Detect which cell encompasses the target text, then output its [X, Y] center coordinate. 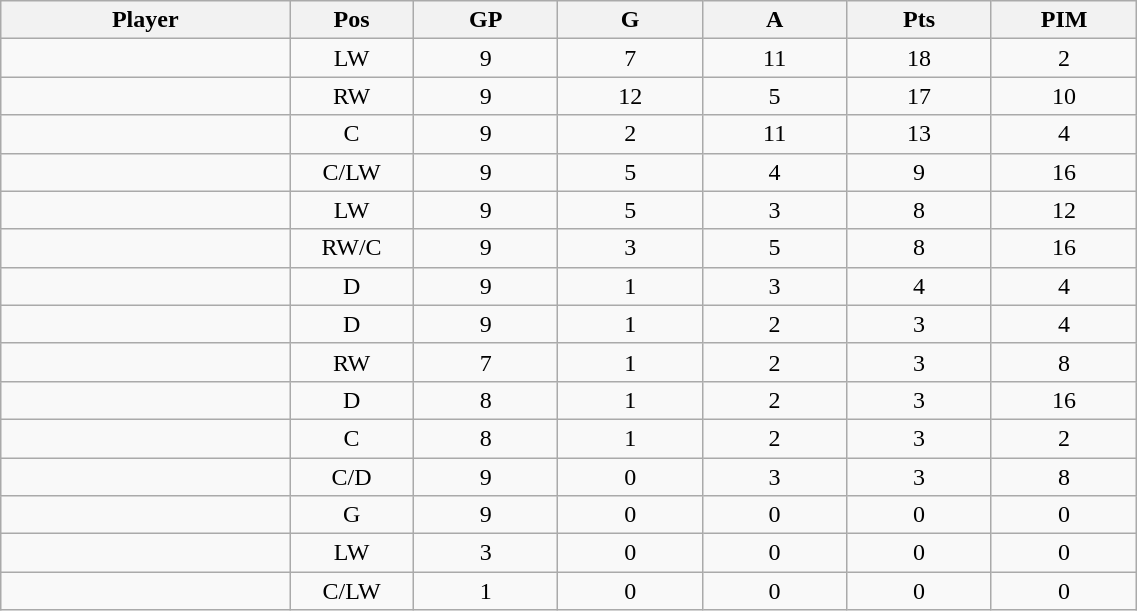
10 [1064, 96]
Pts [919, 20]
Player [146, 20]
A [774, 20]
RW/C [352, 248]
GP [485, 20]
Pos [352, 20]
PIM [1064, 20]
17 [919, 96]
13 [919, 134]
C/D [352, 477]
18 [919, 58]
